Pinpoint the cell where the given text exists, returning its [X, Y] midpoint coordinate. 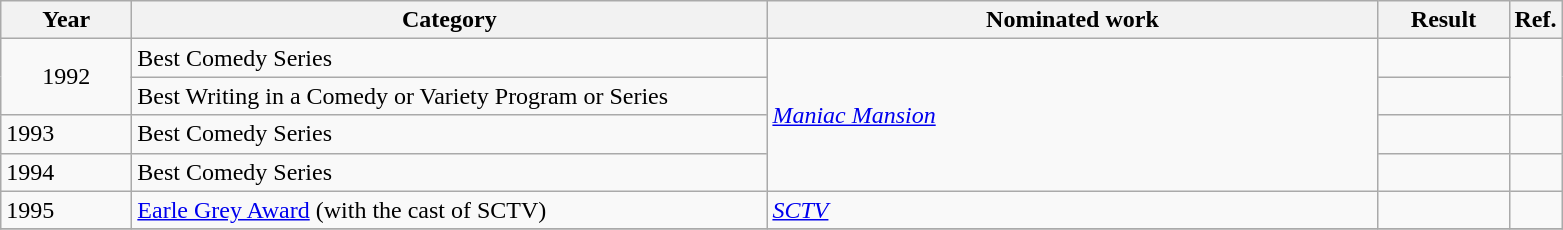
Year [66, 20]
Result [1444, 20]
Category [450, 20]
1994 [66, 172]
Nominated work [1072, 20]
Maniac Mansion [1072, 115]
1992 [66, 77]
1995 [66, 210]
Ref. [1536, 20]
Earle Grey Award (with the cast of SCTV) [450, 210]
1993 [66, 134]
Best Writing in a Comedy or Variety Program or Series [450, 96]
SCTV [1072, 210]
